Identify which cell holds the provided text, then report its (X, Y) central coordinate. 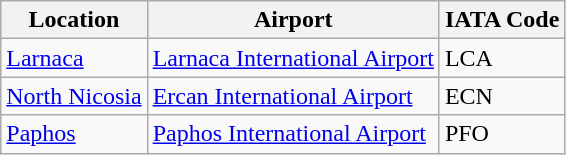
IATA Code (502, 20)
Location (74, 20)
Airport (293, 20)
Paphos (74, 134)
ECN (502, 96)
North Nicosia (74, 96)
Paphos International Airport (293, 134)
LCA (502, 58)
Larnaca International Airport (293, 58)
Larnaca (74, 58)
Ercan International Airport (293, 96)
PFO (502, 134)
